Identify which cell holds the provided text, then report its (x, y) central coordinate. 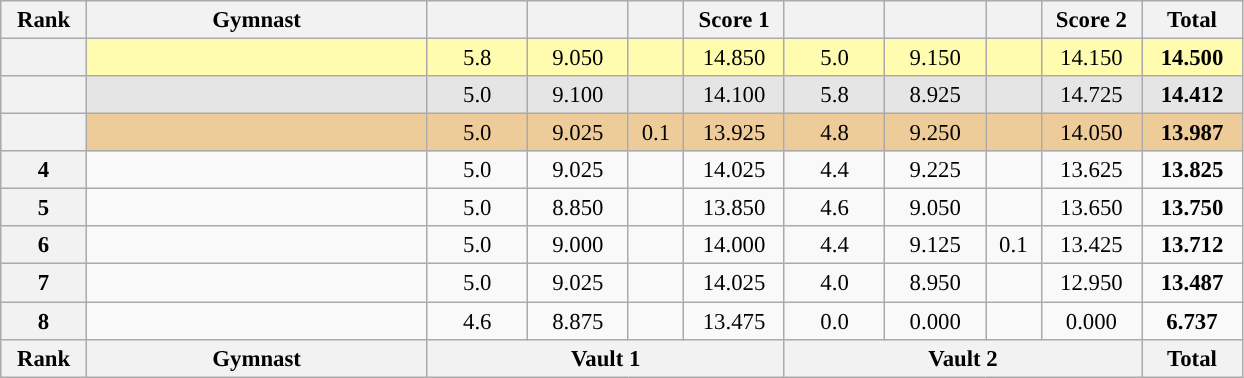
4 (44, 170)
14.100 (734, 95)
9.100 (578, 95)
14.412 (1192, 95)
6 (44, 245)
0.0 (834, 321)
Score 1 (734, 20)
8 (44, 321)
13.850 (734, 208)
8.925 (936, 95)
13.712 (1192, 245)
14.050 (1092, 133)
Score 2 (1092, 20)
13.750 (1192, 208)
8.950 (936, 283)
13.475 (734, 321)
13.987 (1192, 133)
13.825 (1192, 170)
4.0 (834, 283)
9.225 (936, 170)
13.650 (1092, 208)
5 (44, 208)
12.950 (1092, 283)
14.850 (734, 58)
9.125 (936, 245)
13.625 (1092, 170)
13.425 (1092, 245)
8.875 (578, 321)
8.850 (578, 208)
14.150 (1092, 58)
Vault 2 (962, 358)
7 (44, 283)
9.000 (578, 245)
14.000 (734, 245)
13.925 (734, 133)
4.8 (834, 133)
9.250 (936, 133)
14.500 (1192, 58)
Vault 1 (606, 358)
14.725 (1092, 95)
13.487 (1192, 283)
6.737 (1192, 321)
9.150 (936, 58)
